Output the (X, Y) coordinate of the center of the cell containing the given text.  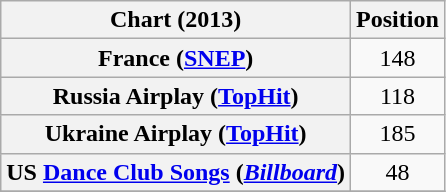
118 (398, 96)
48 (398, 172)
185 (398, 134)
Chart (2013) (176, 20)
France (SNEP) (176, 58)
Ukraine Airplay (TopHit) (176, 134)
Russia Airplay (TopHit) (176, 96)
US Dance Club Songs (Billboard) (176, 172)
Position (398, 20)
148 (398, 58)
